Detect which cell encompasses the target text, then output its [X, Y] center coordinate. 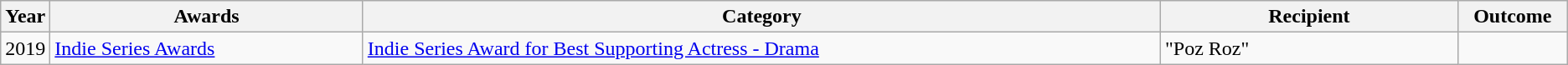
Year [25, 17]
Outcome [1513, 17]
Category [761, 17]
Awards [206, 17]
"Poz Roz" [1308, 48]
Indie Series Award for Best Supporting Actress - Drama [761, 48]
Indie Series Awards [206, 48]
2019 [25, 48]
Recipient [1308, 17]
